Detect which cell encompasses the target text, then output its [x, y] center coordinate. 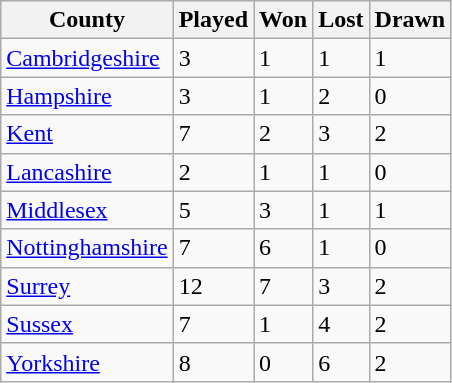
Drawn [410, 20]
Kent [87, 134]
12 [213, 286]
Nottinghamshire [87, 248]
Won [284, 20]
5 [213, 210]
4 [341, 324]
8 [213, 362]
Lancashire [87, 172]
Sussex [87, 324]
Middlesex [87, 210]
Hampshire [87, 96]
Cambridgeshire [87, 58]
Lost [341, 20]
Surrey [87, 286]
Yorkshire [87, 362]
Played [213, 20]
County [87, 20]
